For the text-containing cell, return its midpoint in [x, y] coordinate format. 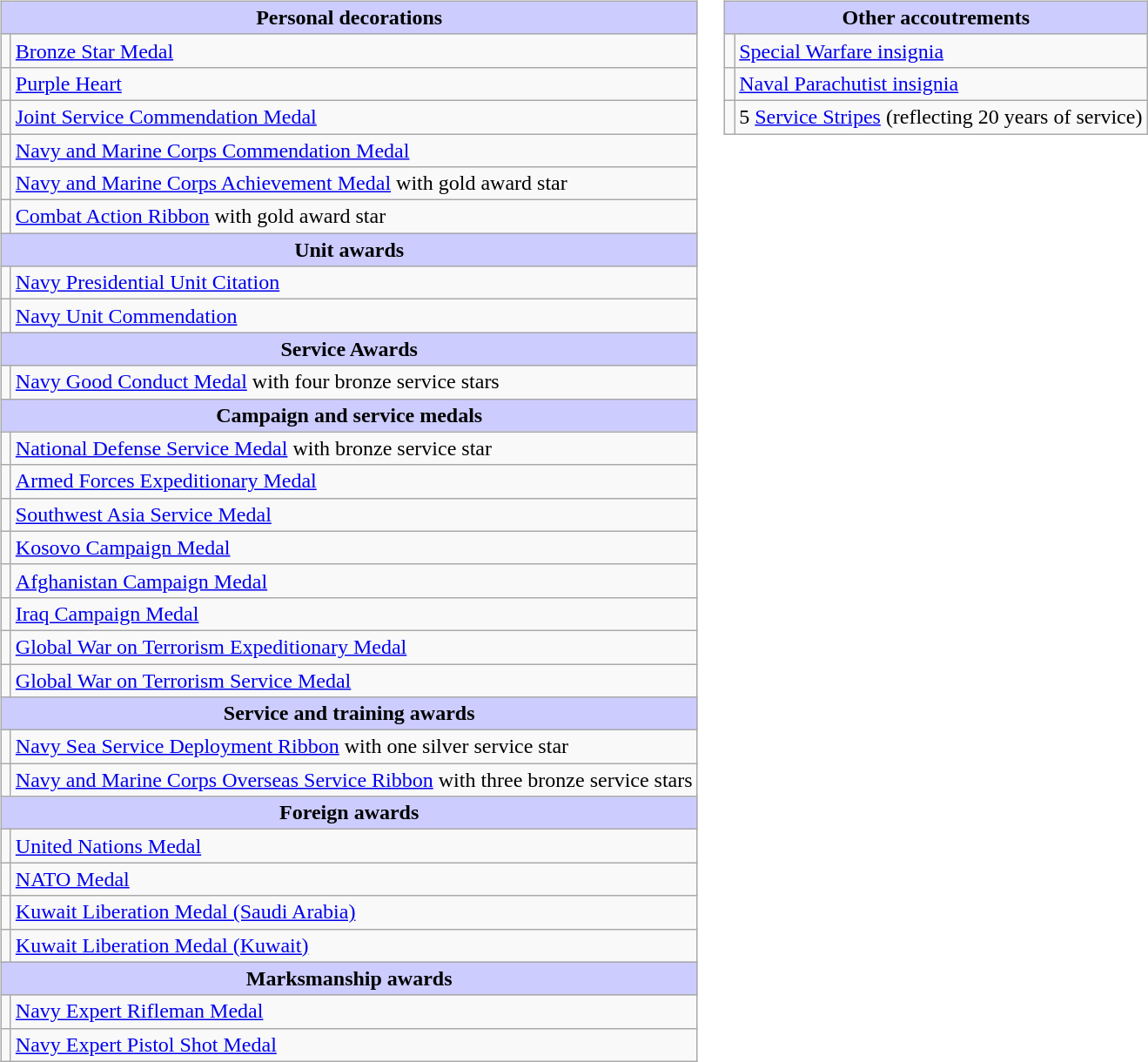
United Nations Medal [353, 846]
Combat Action Ribbon with gold award star [353, 217]
Global War on Terrorism Service Medal [353, 680]
Marksmanship awards [349, 978]
Personal decorations [349, 17]
Other accoutrements [937, 17]
NATO Medal [353, 879]
Kuwait Liberation Medal (Kuwait) [353, 945]
Global War on Terrorism Expeditionary Medal [353, 647]
Purple Heart [353, 84]
Navy Presidential Unit Citation [353, 283]
5 Service Stripes (reflecting 20 years of service) [941, 117]
Foreign awards [349, 813]
Southwest Asia Service Medal [353, 514]
Service and training awards [349, 714]
Navy Unit Commendation [353, 316]
Navy Expert Rifleman Medal [353, 1012]
Navy Expert Pistol Shot Medal [353, 1045]
Unit awards [349, 250]
Iraq Campaign Medal [353, 614]
Campaign and service medals [349, 415]
Service Awards [349, 349]
Navy Good Conduct Medal with four bronze service stars [353, 382]
Navy and Marine Corps Achievement Medal with gold award star [353, 184]
Bronze Star Medal [353, 50]
Special Warfare insignia [941, 50]
Afghanistan Campaign Medal [353, 581]
Naval Parachutist insignia [941, 84]
Kosovo Campaign Medal [353, 548]
National Defense Service Medal with bronze service star [353, 448]
Navy and Marine Corps Commendation Medal [353, 151]
Kuwait Liberation Medal (Saudi Arabia) [353, 912]
Joint Service Commendation Medal [353, 117]
Navy Sea Service Deployment Ribbon with one silver service star [353, 747]
Navy and Marine Corps Overseas Service Ribbon with three bronze service stars [353, 780]
Armed Forces Expeditionary Medal [353, 481]
